From the cell containing the given text, extract its center point as [X, Y] coordinate. 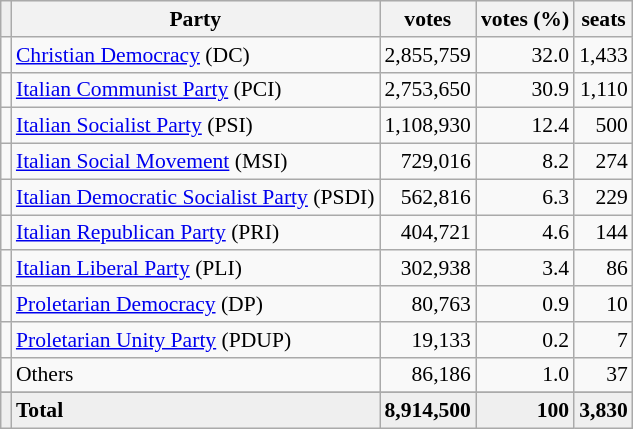
37 [604, 375]
404,721 [428, 233]
6.3 [525, 197]
12.4 [525, 126]
30.9 [525, 90]
Italian Communist Party (PCI) [196, 90]
19,133 [428, 340]
86,186 [428, 375]
80,763 [428, 304]
7 [604, 340]
3,830 [604, 411]
302,938 [428, 269]
Italian Social Movement (MSI) [196, 162]
229 [604, 197]
Others [196, 375]
votes [428, 19]
Italian Republican Party (PRI) [196, 233]
144 [604, 233]
729,016 [428, 162]
1.0 [525, 375]
Proletarian Unity Party (PDUP) [196, 340]
32.0 [525, 55]
0.2 [525, 340]
10 [604, 304]
500 [604, 126]
1,108,930 [428, 126]
Christian Democracy (DC) [196, 55]
1,110 [604, 90]
0.9 [525, 304]
1,433 [604, 55]
4.6 [525, 233]
Total [196, 411]
8,914,500 [428, 411]
3.4 [525, 269]
100 [525, 411]
Proletarian Democracy (DP) [196, 304]
2,753,650 [428, 90]
Party [196, 19]
86 [604, 269]
seats [604, 19]
8.2 [525, 162]
Italian Democratic Socialist Party (PSDI) [196, 197]
Italian Socialist Party (PSI) [196, 126]
274 [604, 162]
562,816 [428, 197]
Italian Liberal Party (PLI) [196, 269]
votes (%) [525, 19]
2,855,759 [428, 55]
